Return [x, y] of the center of cell containing provided text 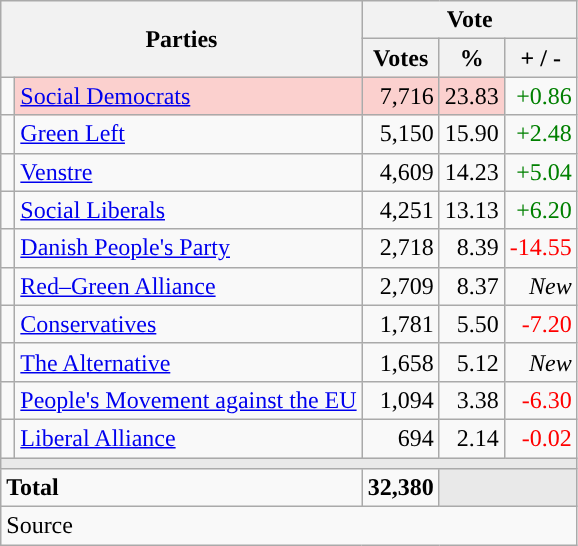
32,380 [400, 488]
Parties [182, 39]
7,716 [400, 96]
1,781 [400, 324]
+2.48 [540, 134]
2.14 [472, 438]
-0.02 [540, 438]
1,658 [400, 362]
Source [290, 526]
+5.04 [540, 172]
Liberal Alliance [188, 438]
23.83 [472, 96]
5.50 [472, 324]
-7.20 [540, 324]
-6.30 [540, 400]
8.39 [472, 248]
The Alternative [188, 362]
Red–Green Alliance [188, 286]
8.37 [472, 286]
1,094 [400, 400]
694 [400, 438]
3.38 [472, 400]
Danish People's Party [188, 248]
Votes [400, 58]
2,709 [400, 286]
% [472, 58]
-14.55 [540, 248]
5,150 [400, 134]
Conservatives [188, 324]
13.13 [472, 210]
5.12 [472, 362]
15.90 [472, 134]
+ / - [540, 58]
Social Democrats [188, 96]
4,609 [400, 172]
Vote [470, 20]
2,718 [400, 248]
Venstre [188, 172]
4,251 [400, 210]
+0.86 [540, 96]
Green Left [188, 134]
Social Liberals [188, 210]
Total [182, 488]
14.23 [472, 172]
+6.20 [540, 210]
People's Movement against the EU [188, 400]
